Pinpoint the cell where the given text exists, returning its [x, y] midpoint coordinate. 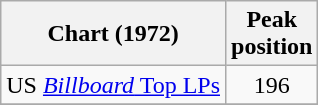
Peak position [272, 34]
US Billboard Top LPs [114, 85]
Chart (1972) [114, 34]
196 [272, 85]
